Locate the cell with the specified text and output its [x, y] center coordinate. 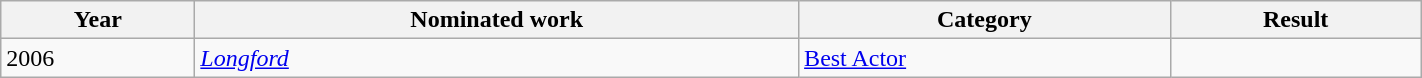
2006 [98, 58]
Category [985, 20]
Nominated work [497, 20]
Best Actor [985, 58]
Result [1296, 20]
Longford [497, 58]
Year [98, 20]
